Output the [X, Y] coordinate of the center of the cell containing the given text.  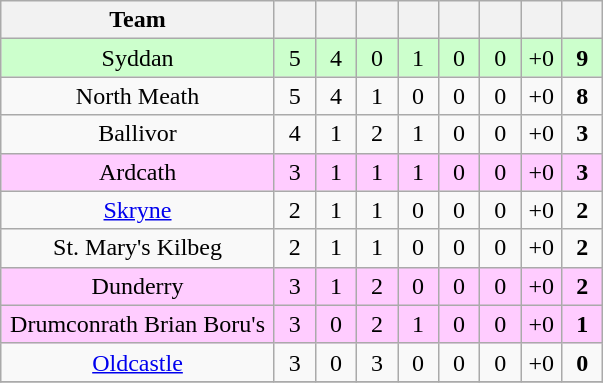
9 [582, 58]
8 [582, 96]
North Meath [138, 96]
Ardcath [138, 172]
Drumconrath Brian Boru's [138, 324]
Oldcastle [138, 362]
Ballivor [138, 134]
Syddan [138, 58]
St. Mary's Kilbeg [138, 248]
Dunderry [138, 286]
Team [138, 20]
Skryne [138, 210]
